Pinpoint the cell where the given text exists, returning its (x, y) midpoint coordinate. 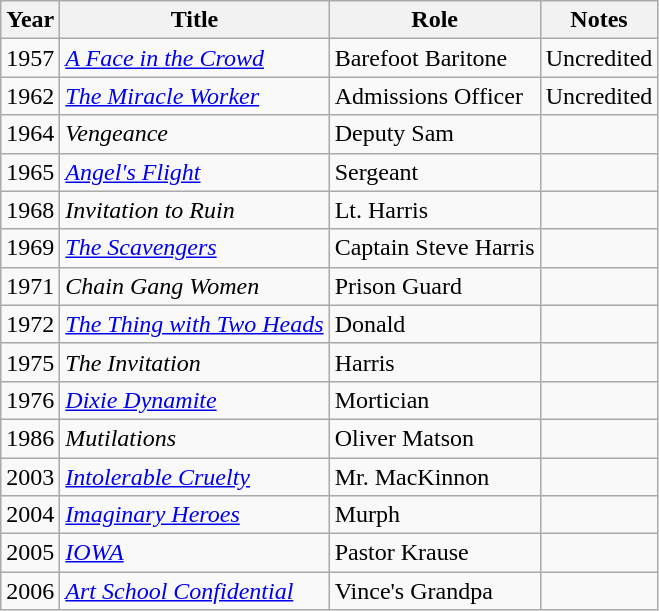
Invitation to Ruin (194, 210)
Dixie Dynamite (194, 400)
1968 (30, 210)
1962 (30, 96)
Notes (599, 20)
1972 (30, 324)
Imaginary Heroes (194, 515)
1964 (30, 134)
Sergeant (434, 172)
Title (194, 20)
2005 (30, 553)
1957 (30, 58)
Art School Confidential (194, 591)
Donald (434, 324)
The Miracle Worker (194, 96)
2004 (30, 515)
Intolerable Cruelty (194, 477)
The Scavengers (194, 248)
Mutilations (194, 438)
Mortician (434, 400)
IOWA (194, 553)
1971 (30, 286)
Chain Gang Women (194, 286)
Harris (434, 362)
1976 (30, 400)
1986 (30, 438)
Prison Guard (434, 286)
2003 (30, 477)
A Face in the Crowd (194, 58)
1975 (30, 362)
Angel's Flight (194, 172)
Captain Steve Harris (434, 248)
Vengeance (194, 134)
Barefoot Baritone (434, 58)
Deputy Sam (434, 134)
The Thing with Two Heads (194, 324)
Role (434, 20)
Oliver Matson (434, 438)
Lt. Harris (434, 210)
Admissions Officer (434, 96)
Pastor Krause (434, 553)
1969 (30, 248)
2006 (30, 591)
The Invitation (194, 362)
Year (30, 20)
Vince's Grandpa (434, 591)
Mr. MacKinnon (434, 477)
Murph (434, 515)
1965 (30, 172)
